Detect which cell encompasses the target text, then output its (X, Y) center coordinate. 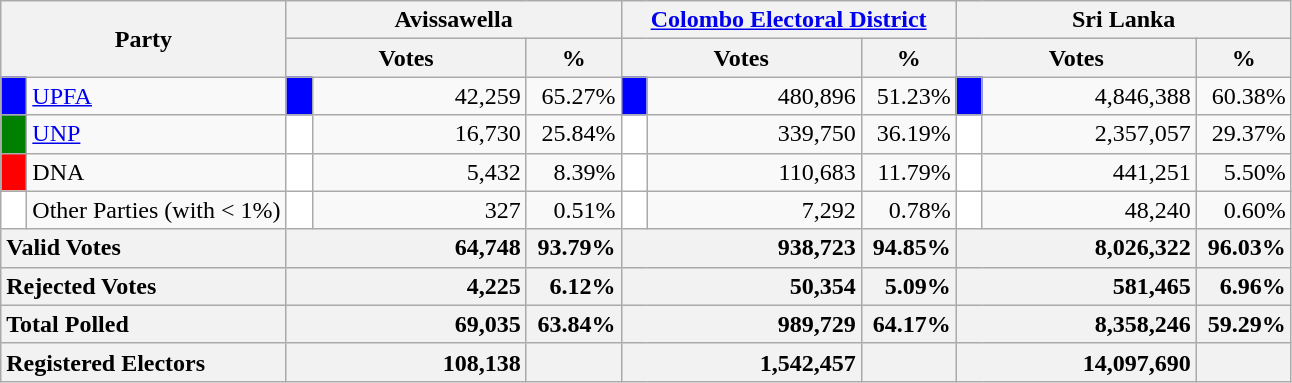
8,026,322 (1076, 248)
93.79% (574, 248)
63.84% (574, 324)
25.84% (574, 134)
6.96% (1244, 286)
65.27% (574, 96)
60.38% (1244, 96)
11.79% (908, 172)
938,723 (741, 248)
UNP (156, 134)
8.39% (574, 172)
6.12% (574, 286)
48,240 (1089, 210)
5.50% (1244, 172)
Registered Electors (144, 362)
Colombo Electoral District (788, 20)
480,896 (754, 96)
8,358,246 (1076, 324)
5.09% (908, 286)
50,354 (741, 286)
989,729 (741, 324)
339,750 (754, 134)
441,251 (1089, 172)
51.23% (908, 96)
Rejected Votes (144, 286)
Valid Votes (144, 248)
96.03% (1244, 248)
5,432 (419, 172)
1,542,457 (741, 362)
4,846,388 (1089, 96)
110,683 (754, 172)
108,138 (406, 362)
UPFA (156, 96)
0.60% (1244, 210)
Avissawella (454, 20)
69,035 (406, 324)
36.19% (908, 134)
16,730 (419, 134)
Sri Lanka (1124, 20)
59.29% (1244, 324)
327 (419, 210)
4,225 (406, 286)
0.51% (574, 210)
94.85% (908, 248)
64,748 (406, 248)
14,097,690 (1076, 362)
DNA (156, 172)
Total Polled (144, 324)
Party (144, 39)
0.78% (908, 210)
7,292 (754, 210)
Other Parties (with < 1%) (156, 210)
2,357,057 (1089, 134)
64.17% (908, 324)
581,465 (1076, 286)
42,259 (419, 96)
29.37% (1244, 134)
